Provide the (x, y) coordinate of the cell's center where the given text is located.  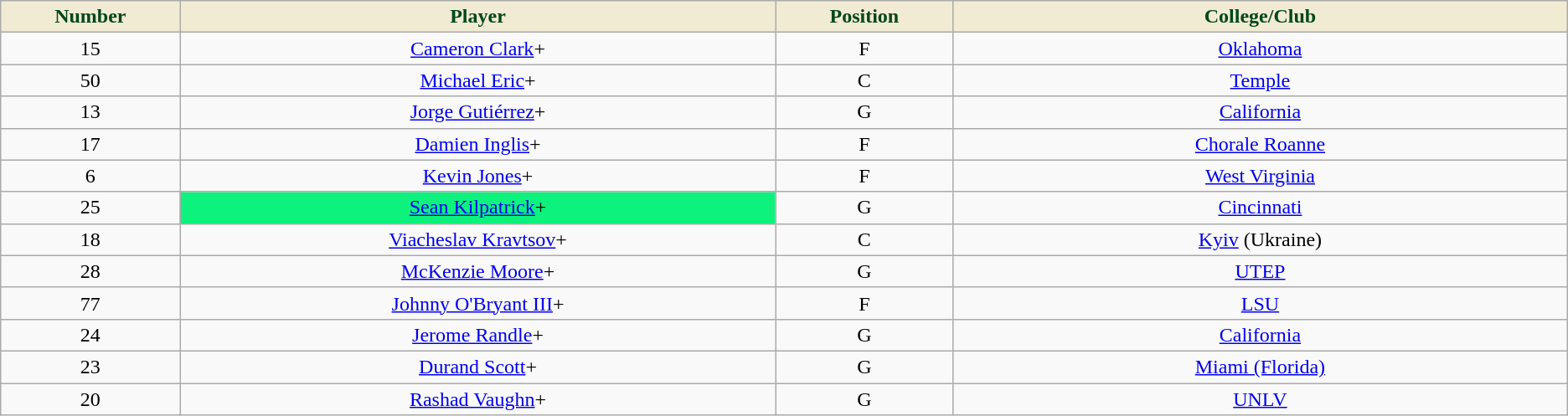
Damien Inglis+ (477, 144)
28 (90, 271)
25 (90, 208)
Chorale Roanne (1261, 144)
Jerome Randle+ (477, 335)
Kevin Jones+ (477, 176)
Viacheslav Kravtsov+ (477, 239)
50 (90, 80)
6 (90, 176)
Position (864, 17)
Miami (Florida) (1261, 367)
Durand Scott+ (477, 367)
13 (90, 112)
West Virginia (1261, 176)
McKenzie Moore+ (477, 271)
Number (90, 17)
LSU (1261, 303)
24 (90, 335)
Kyiv (Ukraine) (1261, 239)
Oklahoma (1261, 49)
Cameron Clark+ (477, 49)
77 (90, 303)
Temple (1261, 80)
UNLV (1261, 399)
17 (90, 144)
Johnny O'Bryant III+ (477, 303)
Player (477, 17)
Michael Eric+ (477, 80)
Cincinnati (1261, 208)
Sean Kilpatrick+ (477, 208)
College/Club (1261, 17)
20 (90, 399)
23 (90, 367)
UTEP (1261, 271)
15 (90, 49)
18 (90, 239)
Jorge Gutiérrez+ (477, 112)
Rashad Vaughn+ (477, 399)
